For the text-containing cell, return its midpoint in [x, y] coordinate format. 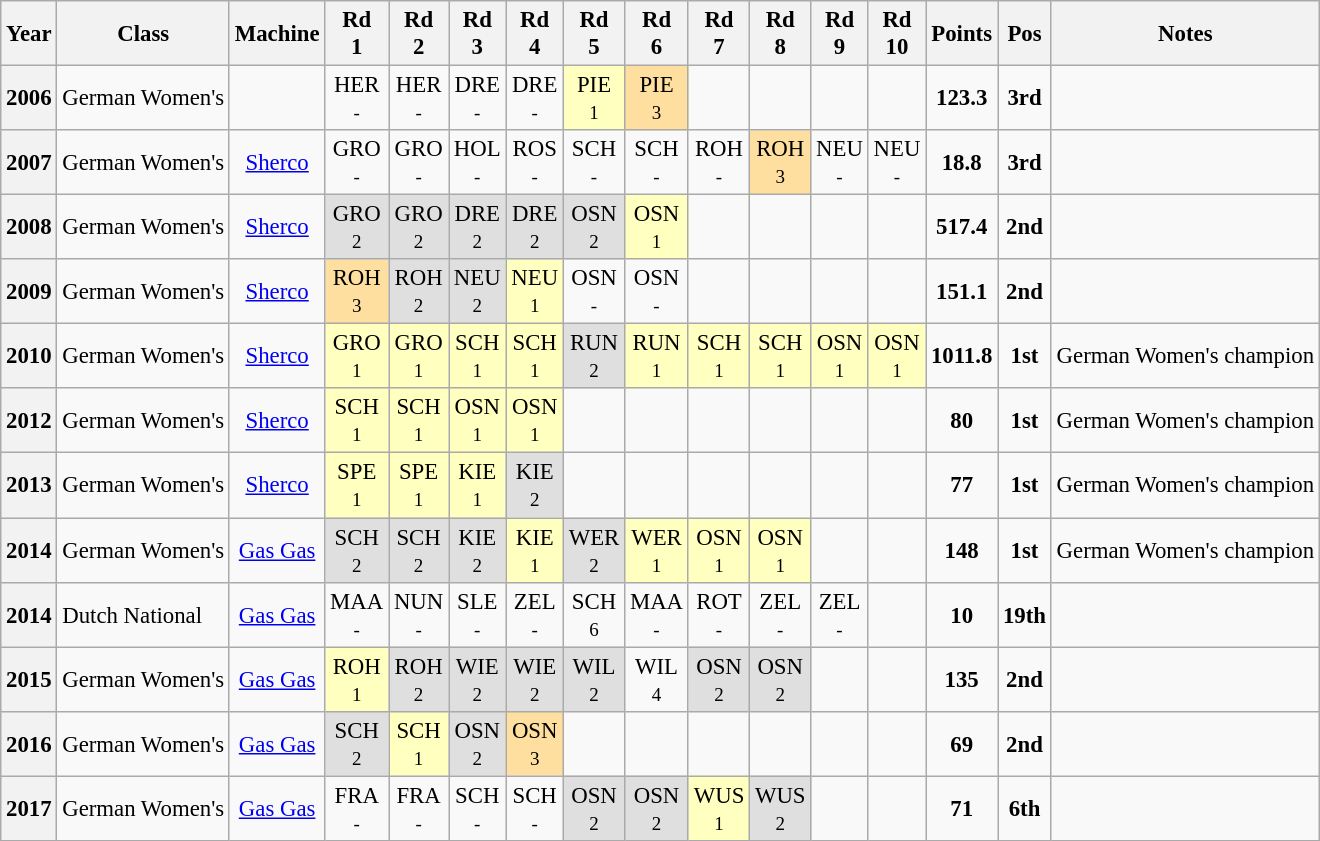
WUS2 [780, 808]
Pos [1025, 34]
NEU2 [478, 292]
148 [962, 550]
80 [962, 420]
517.4 [962, 228]
Machine [276, 34]
19th [1025, 614]
Rd2 [419, 34]
NEU1 [534, 292]
Points [962, 34]
RUN2 [594, 356]
2008 [29, 228]
2013 [29, 486]
Class [144, 34]
Rd4 [534, 34]
HOL- [478, 162]
RUN1 [657, 356]
Rd5 [594, 34]
Rd1 [357, 34]
WER2 [594, 550]
NUN- [419, 614]
WIL4 [657, 680]
Rd7 [718, 34]
Notes [1185, 34]
Rd8 [780, 34]
Rd3 [478, 34]
Rd10 [896, 34]
2006 [29, 98]
2007 [29, 162]
Rd6 [657, 34]
OSN3 [534, 744]
ROT- [718, 614]
Year [29, 34]
10 [962, 614]
WIL2 [594, 680]
123.3 [962, 98]
135 [962, 680]
71 [962, 808]
69 [962, 744]
ROH- [718, 162]
SCH6 [594, 614]
PIE3 [657, 98]
18.8 [962, 162]
ROS- [534, 162]
PIE1 [594, 98]
77 [962, 486]
2010 [29, 356]
2017 [29, 808]
6th [1025, 808]
WUS1 [718, 808]
WER1 [657, 550]
2015 [29, 680]
ROH1 [357, 680]
Dutch National [144, 614]
Rd9 [840, 34]
151.1 [962, 292]
2012 [29, 420]
2016 [29, 744]
2009 [29, 292]
1011.8 [962, 356]
SLE- [478, 614]
